For the text-containing cell, return its midpoint in (X, Y) coordinate format. 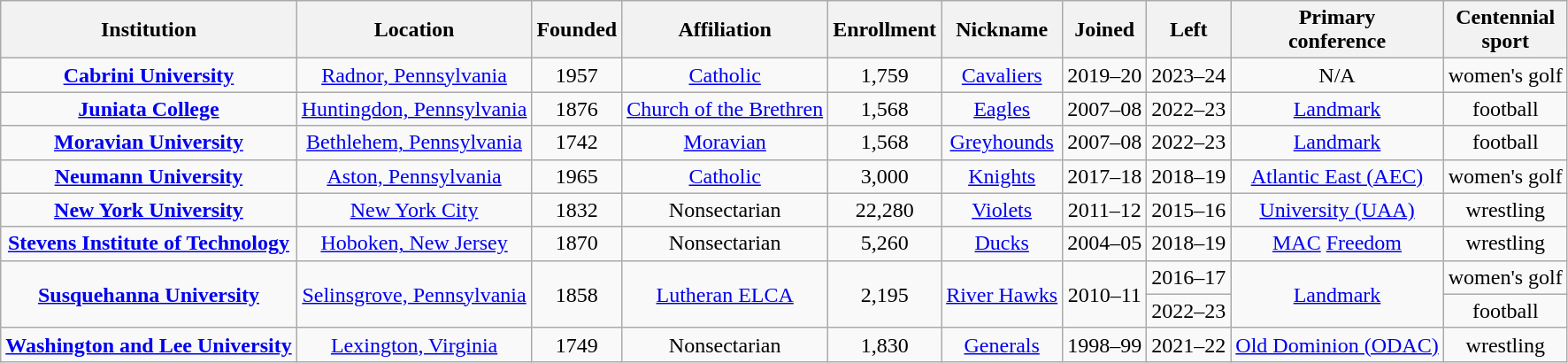
Cavaliers (1002, 75)
1965 (577, 176)
1749 (577, 344)
2004–05 (1104, 243)
2023–24 (1189, 75)
Centennialsport (1505, 30)
1957 (577, 75)
2015–16 (1189, 210)
Washington and Lee University (149, 344)
Left (1189, 30)
Hoboken, New Jersey (414, 243)
22,280 (885, 210)
Church of the Brethren (726, 109)
Nickname (1002, 30)
Selinsgrove, Pennsylvania (414, 294)
5,260 (885, 243)
1998–99 (1104, 344)
University (UAA) (1337, 210)
Eagles (1002, 109)
1870 (577, 243)
2016–17 (1189, 277)
Violets (1002, 210)
1858 (577, 294)
N/A (1337, 75)
Susquehanna University (149, 294)
Location (414, 30)
Moravian University (149, 143)
Ducks (1002, 243)
Lexington, Virginia (414, 344)
1742 (577, 143)
Huntingdon, Pennsylvania (414, 109)
Radnor, Pennsylvania (414, 75)
Atlantic East (AEC) (1337, 176)
1876 (577, 109)
Stevens Institute of Technology (149, 243)
Cabrini University (149, 75)
Greyhounds (1002, 143)
Knights (1002, 176)
1,830 (885, 344)
Affiliation (726, 30)
MAC Freedom (1337, 243)
Bethlehem, Pennsylvania (414, 143)
2,195 (885, 294)
Enrollment (885, 30)
Juniata College (149, 109)
Founded (577, 30)
Institution (149, 30)
Old Dominion (ODAC) (1337, 344)
3,000 (885, 176)
New York City (414, 210)
1,759 (885, 75)
1832 (577, 210)
2017–18 (1104, 176)
2011–12 (1104, 210)
2021–22 (1189, 344)
Moravian (726, 143)
2019–20 (1104, 75)
Aston, Pennsylvania (414, 176)
Joined (1104, 30)
Lutheran ELCA (726, 294)
New York University (149, 210)
River Hawks (1002, 294)
2010–11 (1104, 294)
Generals (1002, 344)
Neumann University (149, 176)
Primaryconference (1337, 30)
